Detect which cell encompasses the target text, then output its [x, y] center coordinate. 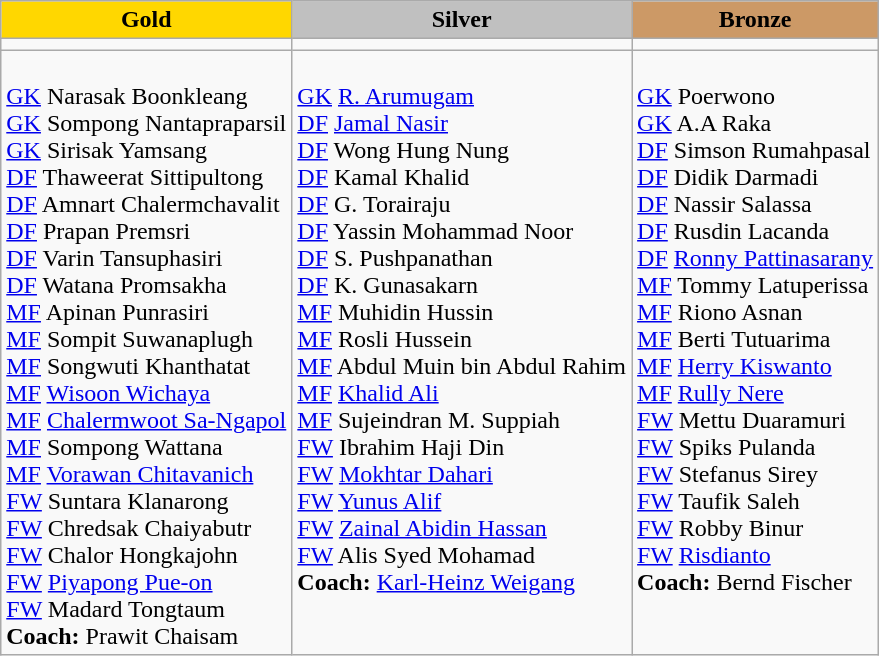
Silver [462, 20]
Bronze [756, 20]
Gold [146, 20]
